Capture the cell that displays the provided text and extract its [x, y] central coordinate. 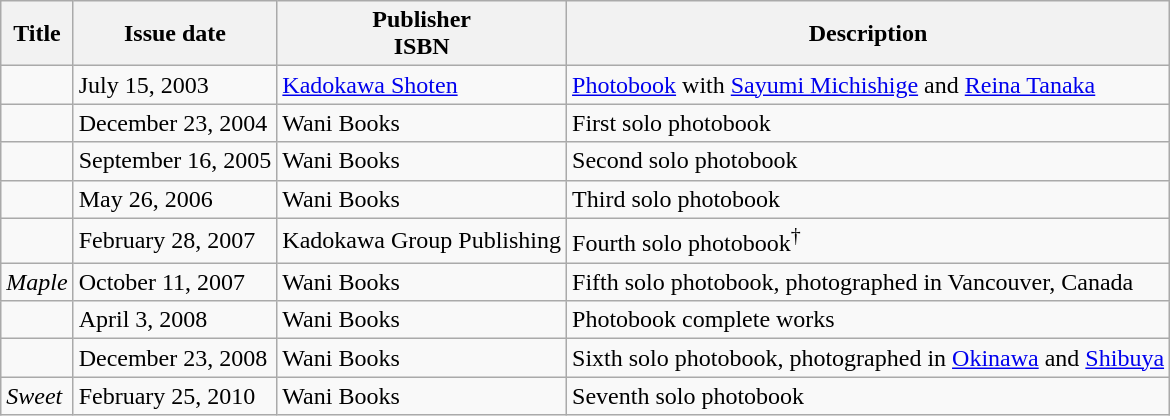
February 28, 2007 [175, 240]
Photobook with Sayumi Michishige and Reina Tanaka [868, 85]
December 23, 2004 [175, 123]
February 25, 2010 [175, 396]
July 15, 2003 [175, 85]
Second solo photobook [868, 161]
Issue date [175, 34]
October 11, 2007 [175, 282]
September 16, 2005 [175, 161]
Photobook complete works [868, 320]
PublisherISBN [422, 34]
Fourth solo photobook† [868, 240]
Kadokawa Group Publishing [422, 240]
May 26, 2006 [175, 199]
April 3, 2008 [175, 320]
First solo photobook [868, 123]
Sweet [37, 396]
Fifth solo photobook, photographed in Vancouver, Canada [868, 282]
Seventh solo photobook [868, 396]
Description [868, 34]
Maple [37, 282]
December 23, 2008 [175, 358]
Sixth solo photobook, photographed in Okinawa and Shibuya [868, 358]
Title [37, 34]
Kadokawa Shoten [422, 85]
Third solo photobook [868, 199]
